Capture the cell that displays the provided text and extract its (x, y) central coordinate. 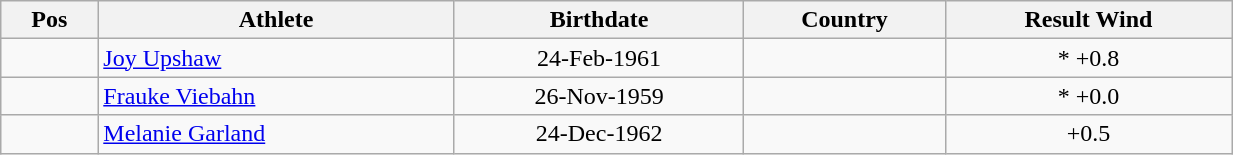
Pos (50, 20)
Country (844, 20)
Joy Upshaw (276, 58)
* +0.0 (1088, 96)
Birthdate (598, 20)
24-Dec-1962 (598, 134)
Frauke Viebahn (276, 96)
Melanie Garland (276, 134)
* +0.8 (1088, 58)
+0.5 (1088, 134)
Athlete (276, 20)
24-Feb-1961 (598, 58)
Result Wind (1088, 20)
26-Nov-1959 (598, 96)
